Return the (x, y) coordinate for the center point of the cell that contains the specified text.  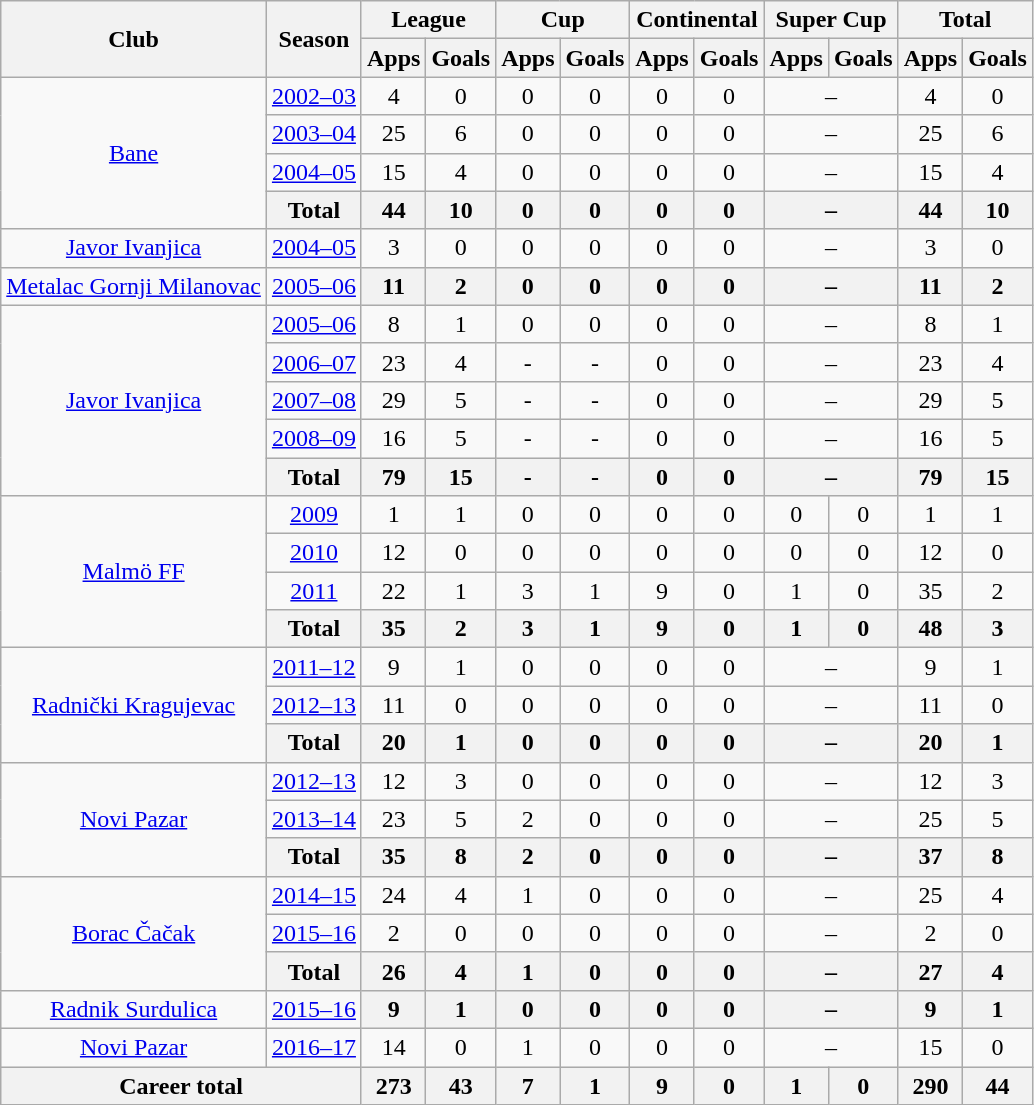
37 (930, 857)
2011–12 (314, 667)
43 (461, 1085)
2014–15 (314, 895)
24 (393, 895)
2016–17 (314, 1047)
27 (930, 971)
290 (930, 1085)
2008–09 (314, 438)
Borac Čačak (134, 933)
Radnički Kragujevac (134, 705)
2013–14 (314, 819)
Continental (697, 20)
14 (393, 1047)
Cup (563, 20)
Season (314, 39)
Malmö FF (134, 572)
7 (528, 1085)
Career total (182, 1085)
2002–03 (314, 96)
2006–07 (314, 362)
League (428, 20)
Bane (134, 153)
22 (393, 591)
Metalac Gornji Milanovac (134, 286)
Radnik Surdulica (134, 1009)
2003–04 (314, 134)
2009 (314, 515)
2010 (314, 553)
2007–08 (314, 400)
2011 (314, 591)
Super Cup (831, 20)
48 (930, 629)
273 (393, 1085)
26 (393, 971)
Club (134, 39)
